Locate the cell with the specified text and output its [X, Y] center coordinate. 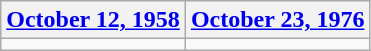
October 23, 1976 [278, 20]
October 12, 1958 [94, 20]
